Find where the given text appears and provide that cell's center as [x, y] coordinate. 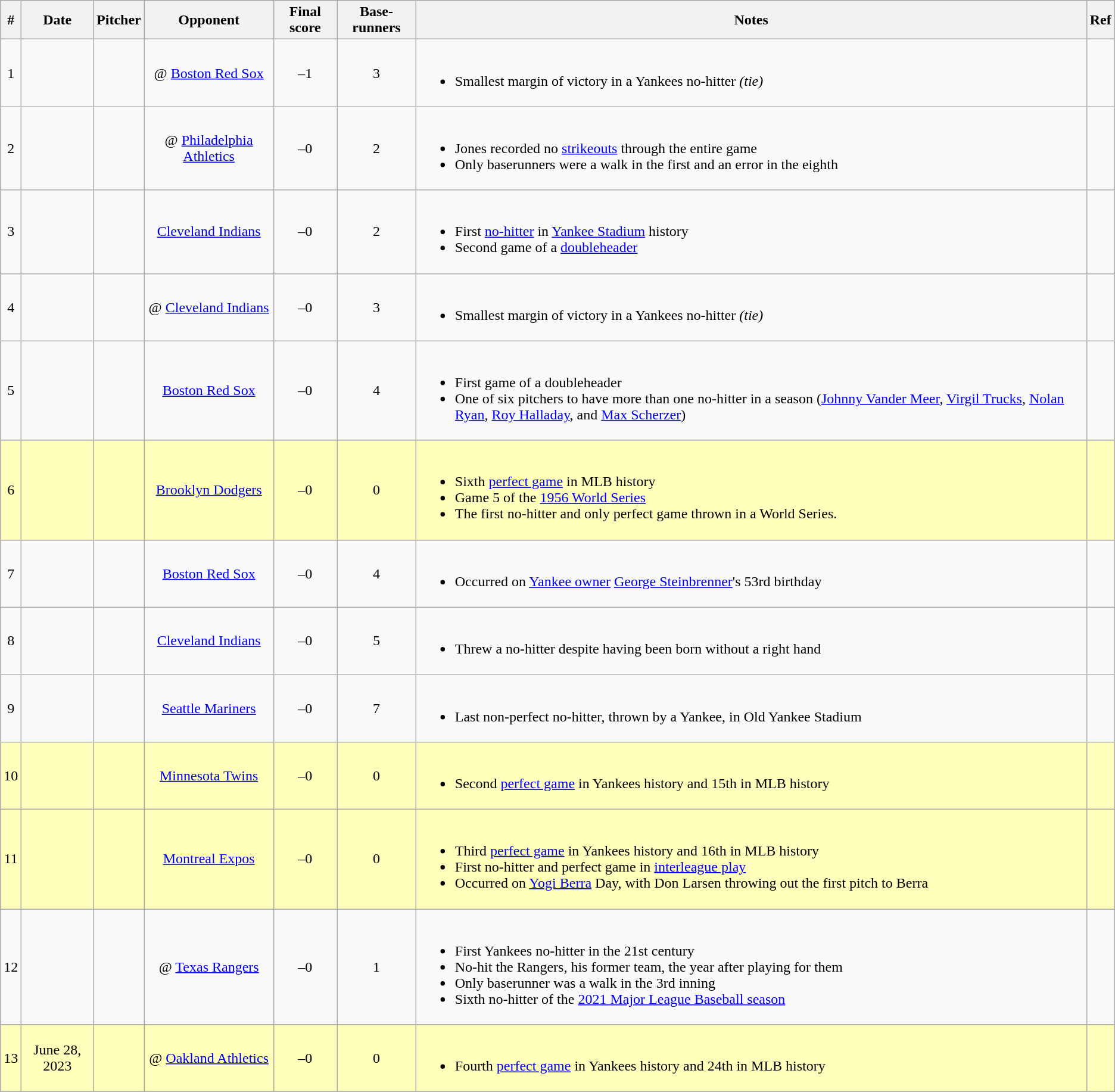
Date [57, 20]
Last non-perfect no-hitter, thrown by a Yankee, in Old Yankee Stadium [751, 708]
@ Boston Red Sox [208, 73]
Brooklyn Dodgers [208, 490]
Pitcher [119, 20]
Ref [1101, 20]
Sixth perfect game in MLB historyGame 5 of the 1956 World SeriesThe first no-hitter and only perfect game thrown in a World Series. [751, 490]
Second perfect game in Yankees history and 15th in MLB history [751, 776]
Base-runners [376, 20]
@ Philadelphia Athletics [208, 148]
# [11, 20]
Seattle Mariners [208, 708]
12 [11, 967]
@ Oakland Athletics [208, 1058]
@ Cleveland Indians [208, 307]
First no-hitter in Yankee Stadium historySecond game of a doubleheader [751, 232]
Notes [751, 20]
13 [11, 1058]
9 [11, 708]
Fourth perfect game in Yankees history and 24th in MLB history [751, 1058]
11 [11, 859]
–1 [305, 73]
Minnesota Twins [208, 776]
Jones recorded no strikeouts through the entire gameOnly baserunners were a walk in the first and an error in the eighth [751, 148]
Occurred on Yankee owner George Steinbrenner's 53rd birthday [751, 573]
@ Texas Rangers [208, 967]
June 28, 2023 [57, 1058]
Final score [305, 20]
Opponent [208, 20]
6 [11, 490]
Montreal Expos [208, 859]
Threw a no-hitter despite having been born without a right hand [751, 641]
10 [11, 776]
8 [11, 641]
